For the text-containing cell, return its midpoint in [x, y] coordinate format. 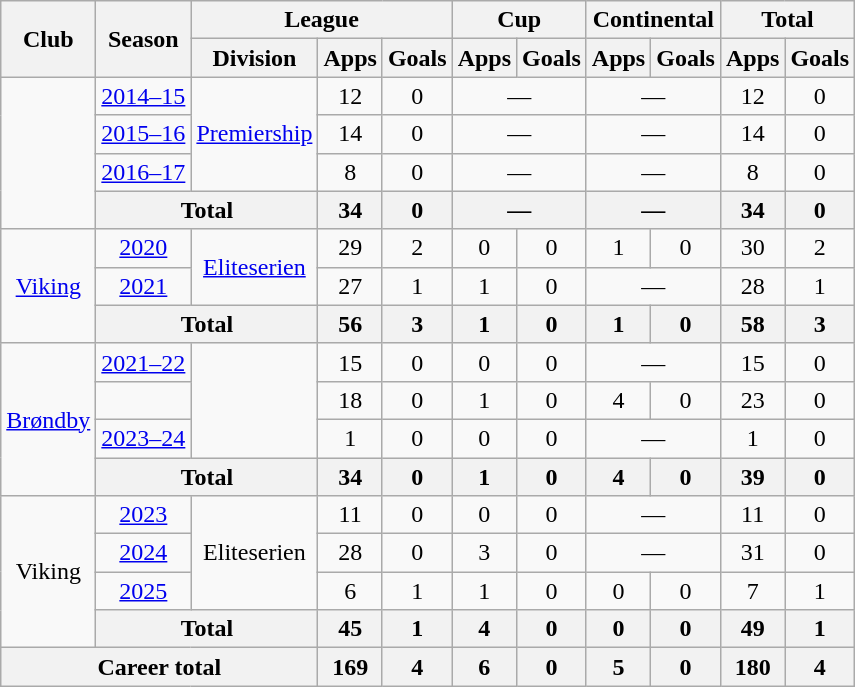
45 [350, 629]
7 [752, 591]
2015–16 [144, 134]
2014–15 [144, 96]
2021 [144, 286]
Career total [160, 667]
27 [350, 286]
Premiership [254, 134]
31 [752, 553]
2020 [144, 248]
Brøndby [48, 419]
169 [350, 667]
League [322, 20]
23 [752, 400]
2023–24 [144, 438]
29 [350, 248]
56 [350, 324]
2024 [144, 553]
5 [618, 667]
2016–17 [144, 172]
Cup [519, 20]
18 [350, 400]
2021–22 [144, 362]
Season [144, 39]
2025 [144, 591]
49 [752, 629]
39 [752, 477]
Division [254, 58]
30 [752, 248]
180 [752, 667]
2023 [144, 515]
58 [752, 324]
Continental [653, 20]
Club [48, 39]
